Determine the [x, y] coordinate at the center of the cell enclosing the given text.  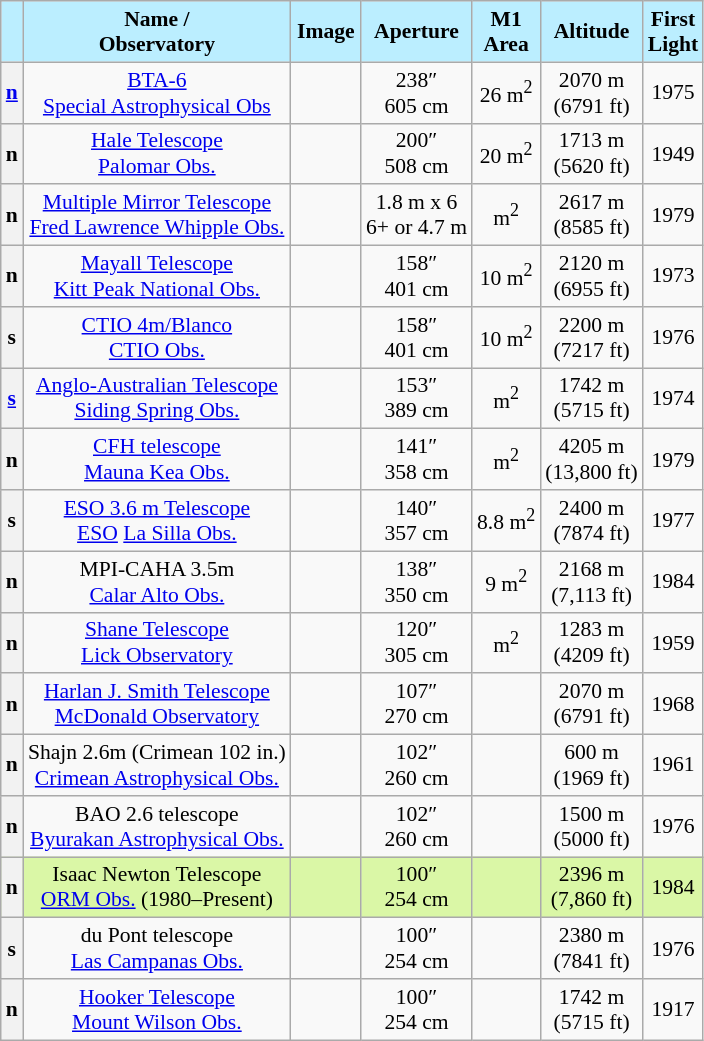
ESO 3.6 m Telescope ESO La Silla Obs. [157, 520]
CTIO 4m/Blanco CTIO Obs. [157, 338]
1977 [674, 520]
8.8 m2 [506, 520]
9 m2 [506, 582]
Altitude [591, 32]
140″ 357 cm [416, 520]
Hooker Telescope Mount Wilson Obs. [157, 1010]
2120 m (6955 ft) [591, 276]
1974 [674, 398]
153″ 389 cm [416, 398]
2380 m (7841 ft) [591, 948]
2200 m (7217 ft) [591, 338]
2168 m (7,113 ft) [591, 582]
MPI-CAHA 3.5m Calar Alto Obs. [157, 582]
141″ 358 cm [416, 460]
1961 [674, 766]
1.8 m x 6 6+ or 4.7 m [416, 216]
BAO 2.6 telescope Byurakan Astrophysical Obs. [157, 826]
M1 Area [506, 32]
2396 m (7,860 ft) [591, 888]
Hale Telescope Palomar Obs. [157, 154]
238″ 605 cm [416, 92]
Image [326, 32]
107″ 270 cm [416, 704]
2617 m (8585 ft) [591, 216]
CFH telescopeMauna Kea Obs. [157, 460]
1713 m (5620 ft) [591, 154]
First Light [674, 32]
Mayall Telescope Kitt Peak National Obs. [157, 276]
138″ 350 cm [416, 582]
1949 [674, 154]
1975 [674, 92]
Isaac Newton Telescope ORM Obs. (1980–Present) [157, 888]
Multiple Mirror Telescope Fred Lawrence Whipple Obs. [157, 216]
26 m2 [506, 92]
600 m (1969 ft) [591, 766]
Anglo-Australian Telescope Siding Spring Obs. [157, 398]
4205 m (13,800 ft) [591, 460]
1917 [674, 1010]
2400 m (7874 ft) [591, 520]
Shane Telescope Lick Observatory [157, 642]
1959 [674, 642]
1283 m (4209 ft) [591, 642]
du Pont telescope Las Campanas Obs. [157, 948]
120″ 305 cm [416, 642]
Aperture [416, 32]
Name / Observatory [157, 32]
1968 [674, 704]
1500 m (5000 ft) [591, 826]
Shajn 2.6m (Crimean 102 in.) Crimean Astrophysical Obs. [157, 766]
Harlan J. Smith Telescope McDonald Observatory [157, 704]
1973 [674, 276]
200″ 508 cm [416, 154]
20 m2 [506, 154]
BTA-6 Special Astrophysical Obs [157, 92]
